Return the [X, Y] coordinate for the center point of the cell that contains the specified text.  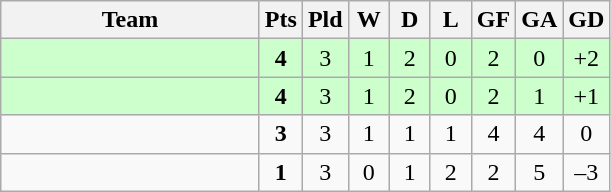
Pts [280, 20]
5 [540, 172]
–3 [586, 172]
Team [130, 20]
GA [540, 20]
L [450, 20]
+2 [586, 58]
GD [586, 20]
GF [493, 20]
W [368, 20]
Pld [325, 20]
D [410, 20]
+1 [586, 96]
